Return [x, y] of the center of cell containing provided text 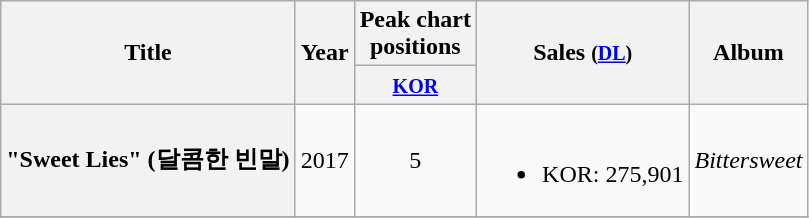
KOR: 275,901 [583, 160]
Bittersweet [748, 160]
5 [415, 160]
Title [148, 52]
KOR [415, 85]
Peak chart positions [415, 34]
Album [748, 52]
"Sweet Lies" (달콤한 빈말) [148, 160]
Sales (DL) [583, 52]
2017 [324, 160]
Year [324, 52]
